For the text-containing cell, return its midpoint in [x, y] coordinate format. 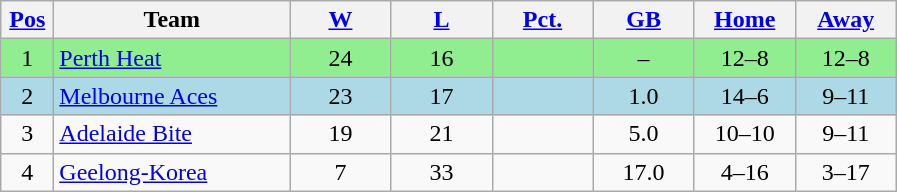
4 [28, 172]
7 [340, 172]
Melbourne Aces [172, 96]
Geelong-Korea [172, 172]
– [644, 58]
W [340, 20]
5.0 [644, 134]
1 [28, 58]
10–10 [744, 134]
Adelaide Bite [172, 134]
Home [744, 20]
2 [28, 96]
19 [340, 134]
Team [172, 20]
14–6 [744, 96]
17 [442, 96]
1.0 [644, 96]
24 [340, 58]
Away [846, 20]
17.0 [644, 172]
Pos [28, 20]
3–17 [846, 172]
Perth Heat [172, 58]
Pct. [542, 20]
GB [644, 20]
3 [28, 134]
33 [442, 172]
4–16 [744, 172]
23 [340, 96]
16 [442, 58]
L [442, 20]
21 [442, 134]
